Locate the cell with the specified text and output its [X, Y] center coordinate. 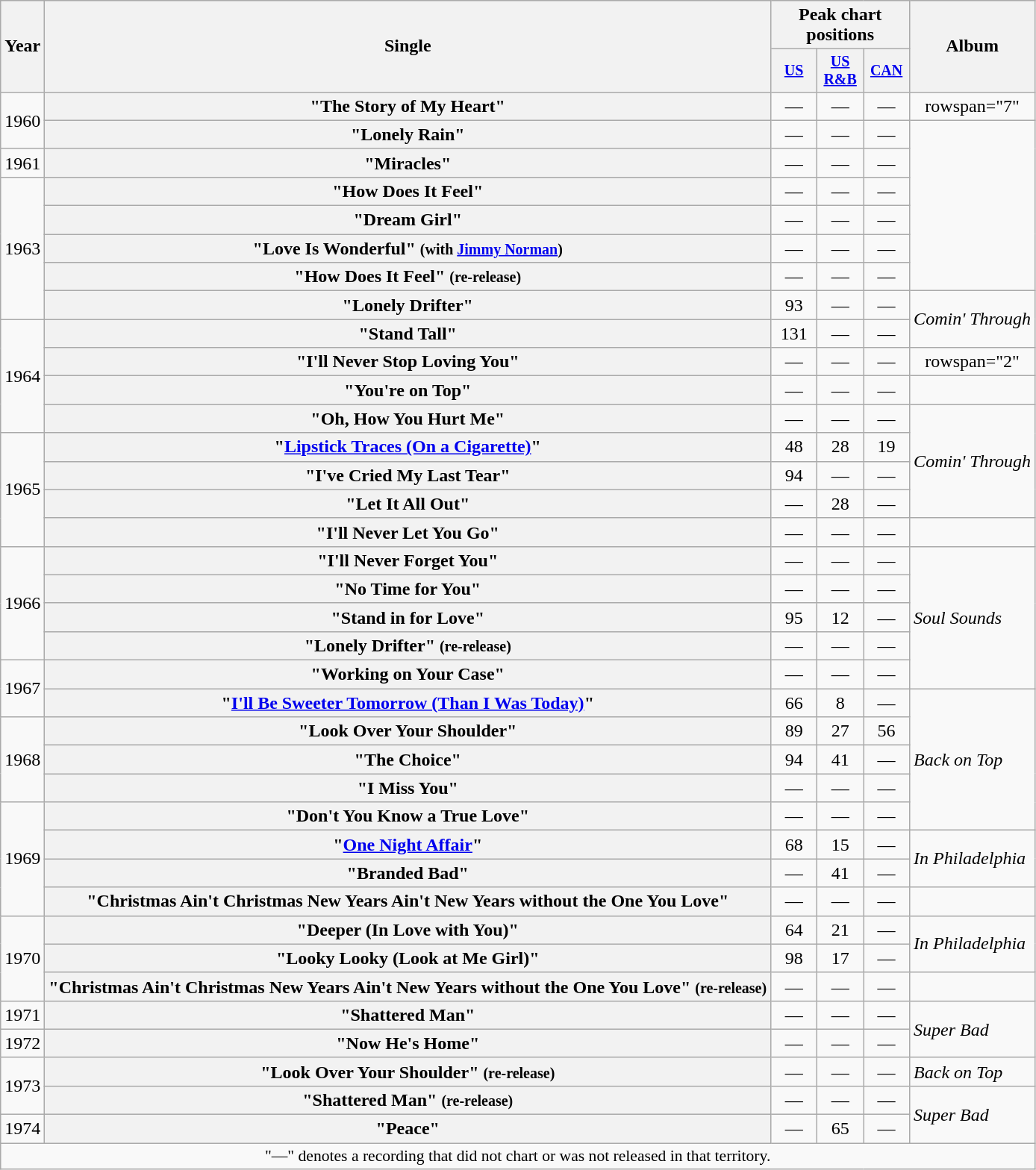
"Lipstick Traces (On a Cigarette)" [408, 447]
"Stand in for Love" [408, 617]
"I've Cried My Last Tear" [408, 475]
"Dream Girl" [408, 220]
1960 [22, 120]
68 [794, 845]
"Branded Bad" [408, 873]
CAN [887, 70]
1963 [22, 248]
93 [794, 305]
65 [840, 1129]
Soul Sounds [973, 617]
"Don't You Know a True Love" [408, 816]
"Lonely Drifter" [408, 305]
"Peace" [408, 1129]
48 [794, 447]
"Working on Your Case" [408, 675]
1961 [22, 163]
"I Miss You" [408, 788]
"I'll Never Let You Go" [408, 532]
64 [794, 930]
1970 [22, 958]
"Let It All Out" [408, 504]
Album [973, 46]
1969 [22, 859]
8 [840, 703]
95 [794, 617]
Peak chart positions [840, 25]
1965 [22, 489]
"Miracles" [408, 163]
Single [408, 46]
rowspan="2" [973, 362]
"Lonely Drifter" (re-release) [408, 645]
1964 [22, 376]
131 [794, 334]
89 [794, 731]
"Shattered Man" (re-release) [408, 1100]
1973 [22, 1086]
"Shattered Man" [408, 1015]
US [794, 70]
"One Night Affair" [408, 845]
1968 [22, 760]
98 [794, 958]
"The Story of My Heart" [408, 106]
56 [887, 731]
66 [794, 703]
27 [840, 731]
"How Does It Feel" (re-release) [408, 277]
"Christmas Ain't Christmas New Years Ain't New Years without the One You Love" [408, 901]
1967 [22, 689]
1972 [22, 1043]
"Lonely Rain" [408, 134]
1971 [22, 1015]
"I'll Be Sweeter Tomorrow (Than I Was Today)" [408, 703]
"—" denotes a recording that did not chart or was not released in that territory. [518, 1157]
15 [840, 845]
"The Choice" [408, 760]
"Christmas Ain't Christmas New Years Ain't New Years without the One You Love" (re-release) [408, 986]
"Look Over Your Shoulder" [408, 731]
17 [840, 958]
"I'll Never Forget You" [408, 560]
12 [840, 617]
"Stand Tall" [408, 334]
21 [840, 930]
rowspan="7" [973, 106]
"Deeper (In Love with You)" [408, 930]
"Oh, How You Hurt Me" [408, 419]
1966 [22, 603]
"You're on Top" [408, 390]
"Now He's Home" [408, 1043]
"Love Is Wonderful" (with Jimmy Norman) [408, 248]
"Looky Looky (Look at Me Girl)" [408, 958]
"No Time for You" [408, 589]
"I'll Never Stop Loving You" [408, 362]
19 [887, 447]
USR&B [840, 70]
1974 [22, 1129]
"Look Over Your Shoulder" (re-release) [408, 1072]
Year [22, 46]
"How Does It Feel" [408, 191]
